Identify which cell holds the provided text, then report its [X, Y] central coordinate. 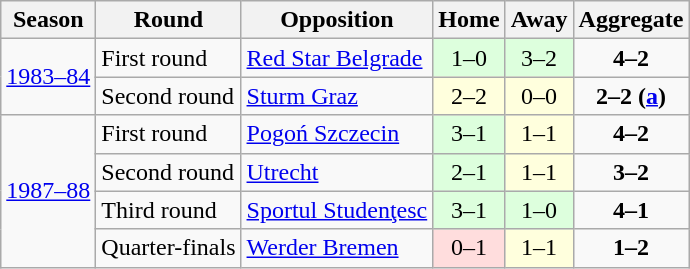
1–2 [631, 248]
2–2 [469, 96]
Werder Bremen [337, 248]
Aggregate [631, 20]
Pogoń Szczecin [337, 134]
Quarter-finals [168, 248]
Round [168, 20]
Opposition [337, 20]
Utrecht [337, 172]
0–1 [469, 248]
Sportul Studenţesc [337, 210]
0–0 [539, 96]
2–1 [469, 172]
2–2 (a) [631, 96]
4–1 [631, 210]
Red Star Belgrade [337, 58]
Away [539, 20]
Home [469, 20]
Third round [168, 210]
Sturm Graz [337, 96]
1983–84 [48, 77]
Season [48, 20]
1987–88 [48, 191]
